Find where the given text appears and provide that cell's center as (x, y) coordinate. 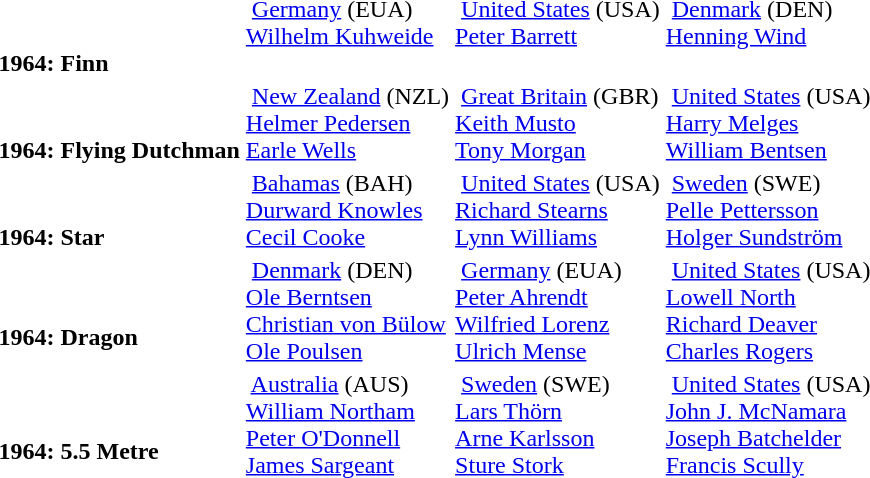
United States (USA)Richard StearnsLynn Williams (558, 210)
Great Britain (GBR)Keith MustoTony Morgan (558, 123)
Denmark (DEN)Ole BerntsenChristian von BülowOle Poulsen (347, 310)
New Zealand (NZL)Helmer PedersenEarle Wells (347, 123)
Germany (EUA)Peter AhrendtWilfried LorenzUlrich Mense (558, 310)
Bahamas (BAH)Durward KnowlesCecil Cooke (347, 210)
